Extract the [x, y] coordinate from the center of the cell holding the provided text.  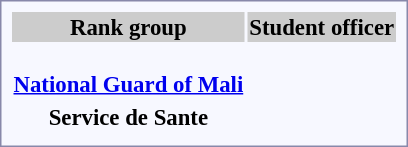
Student officer [322, 27]
Rank group [128, 27]
Service de Sante [128, 117]
National Guard of Mali [128, 84]
